Search for the cell housing the specified text and yield its [x, y] center coordinate. 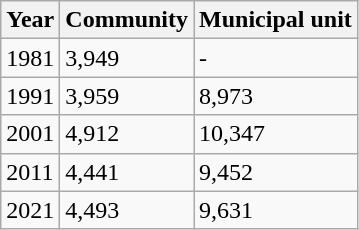
9,452 [276, 172]
4,912 [127, 134]
8,973 [276, 96]
4,493 [127, 210]
3,949 [127, 58]
- [276, 58]
1991 [30, 96]
2011 [30, 172]
Municipal unit [276, 20]
1981 [30, 58]
2001 [30, 134]
3,959 [127, 96]
Community [127, 20]
2021 [30, 210]
10,347 [276, 134]
Year [30, 20]
9,631 [276, 210]
4,441 [127, 172]
